Find where the given text appears and provide that cell's center as (x, y) coordinate. 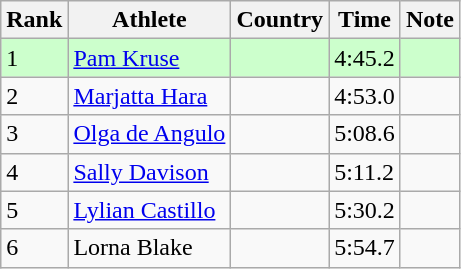
4:45.2 (365, 58)
5 (34, 210)
Time (365, 20)
1 (34, 58)
Olga de Angulo (150, 134)
5:08.6 (365, 134)
Athlete (150, 20)
5:54.7 (365, 248)
Lylian Castillo (150, 210)
Note (430, 20)
Sally Davison (150, 172)
Marjatta Hara (150, 96)
Pam Kruse (150, 58)
4 (34, 172)
4:53.0 (365, 96)
2 (34, 96)
6 (34, 248)
Country (280, 20)
5:11.2 (365, 172)
3 (34, 134)
Rank (34, 20)
5:30.2 (365, 210)
Lorna Blake (150, 248)
